Pinpoint the cell where the given text exists, returning its [X, Y] midpoint coordinate. 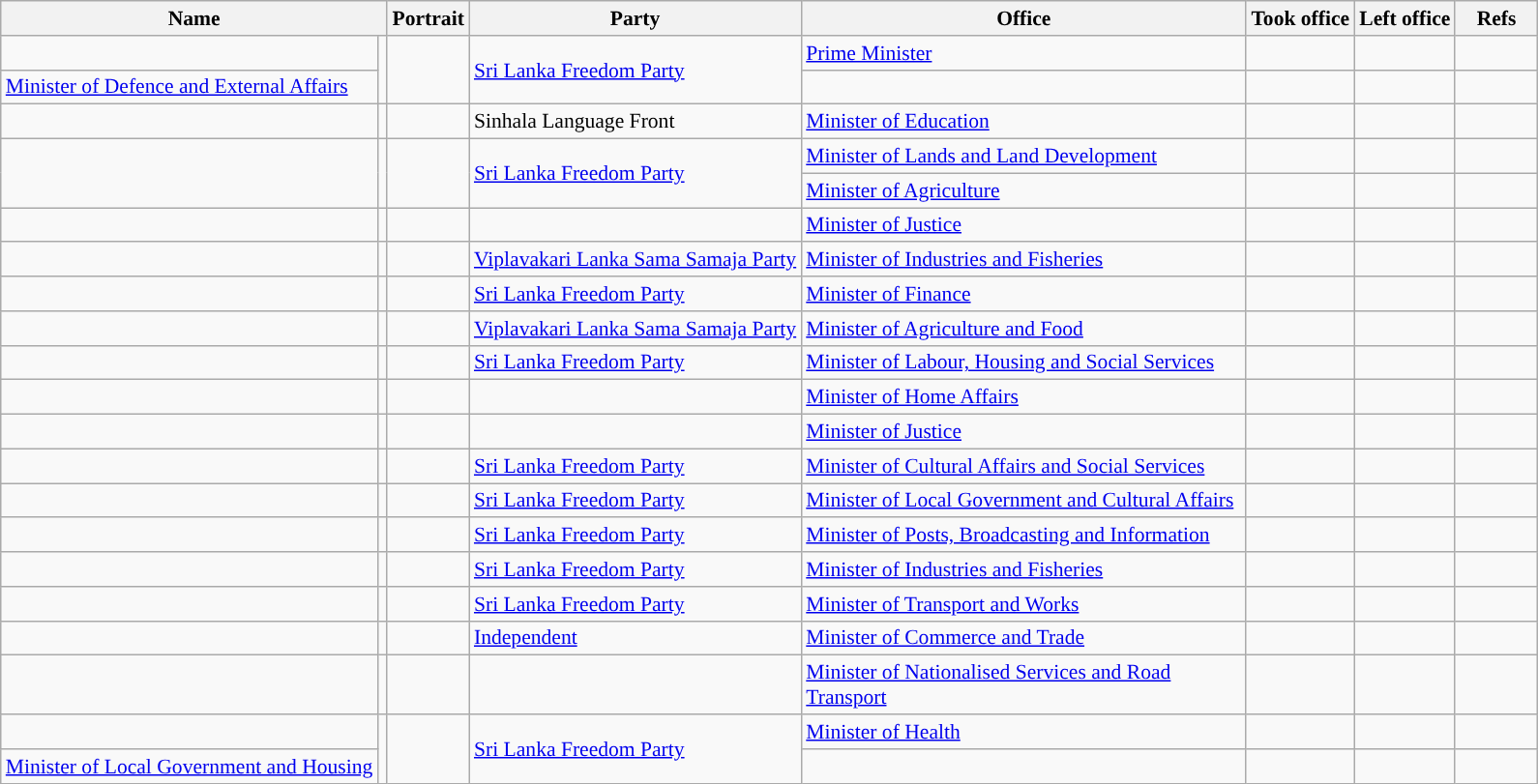
Prime Minister [1023, 53]
Minister of Cultural Affairs and Social Services [1023, 466]
Minister of Transport and Works [1023, 604]
Minister of Agriculture and Food [1023, 329]
Minister of Local Government and Cultural Affairs [1023, 501]
Minister of Home Affairs [1023, 397]
Minister of Lands and Land Development [1023, 157]
Left office [1405, 18]
Refs [1495, 18]
Office [1023, 18]
Minister of Labour, Housing and Social Services [1023, 363]
Took office [1300, 18]
Party [635, 18]
Portrait [428, 18]
Independent [635, 638]
Minister of Nationalised Services and Road Transport [1023, 684]
Minister of Health [1023, 732]
Name [194, 18]
Minister of Agriculture [1023, 190]
Minister of Defence and External Affairs [190, 87]
Minister of Local Government and Housing [190, 767]
Minister of Education [1023, 122]
Minister of Posts, Broadcasting and Information [1023, 536]
Sinhala Language Front [635, 122]
Minister of Finance [1023, 294]
Minister of Commerce and Trade [1023, 638]
